From the cell containing the given text, extract its center point as (x, y) coordinate. 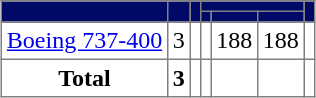
Boeing 737-400 (85, 41)
Total (85, 78)
